Detect which cell encompasses the target text, then output its (X, Y) center coordinate. 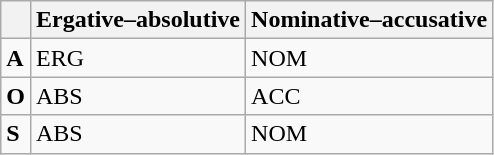
S (16, 134)
Nominative–accusative (370, 20)
A (16, 58)
O (16, 96)
ACC (370, 96)
Ergative–absolutive (138, 20)
ERG (138, 58)
